Output the [X, Y] coordinate of the center of the cell containing the given text.  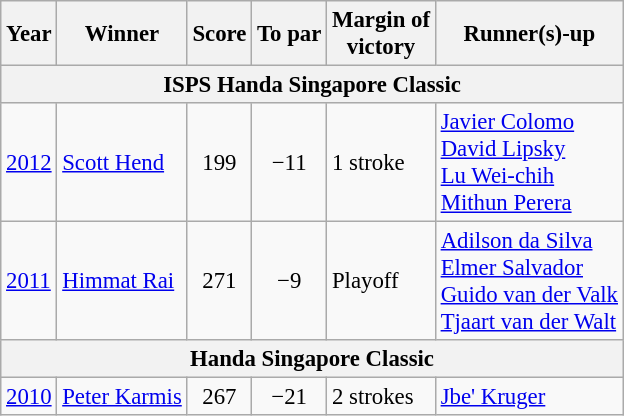
Handa Singapore Classic [312, 359]
Margin ofvictory [382, 34]
−11 [290, 162]
2011 [29, 282]
Runner(s)-up [529, 34]
ISPS Handa Singapore Classic [312, 85]
−21 [290, 397]
1 stroke [382, 162]
Javier Colomo David Lipsky Lu Wei-chih Mithun Perera [529, 162]
2 strokes [382, 397]
To par [290, 34]
Year [29, 34]
Himmat Rai [122, 282]
Peter Karmis [122, 397]
Winner [122, 34]
−9 [290, 282]
Adilson da Silva Elmer Salvador Guido van der Valk Tjaart van der Walt [529, 282]
Score [220, 34]
199 [220, 162]
Scott Hend [122, 162]
271 [220, 282]
Playoff [382, 282]
267 [220, 397]
2010 [29, 397]
Jbe' Kruger [529, 397]
2012 [29, 162]
